Return (X, Y) of the center of cell containing provided text 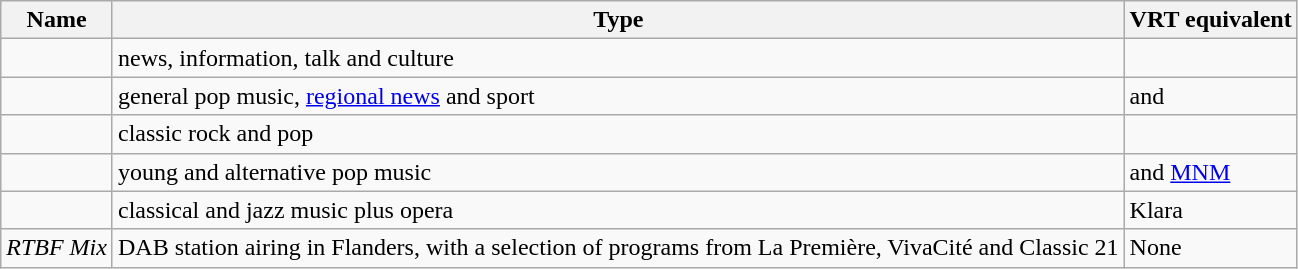
Klara (1210, 210)
general pop music, regional news and sport (618, 96)
Type (618, 20)
classical and jazz music plus opera (618, 210)
and MNM (1210, 172)
None (1210, 248)
young and alternative pop music (618, 172)
Name (57, 20)
DAB station airing in Flanders, with a selection of programs from La Première, VivaCité and Classic 21 (618, 248)
classic rock and pop (618, 134)
and (1210, 96)
VRT equivalent (1210, 20)
news, information, talk and culture (618, 58)
RTBF Mix (57, 248)
